Output the (x, y) coordinate of the center of the cell containing the given text.  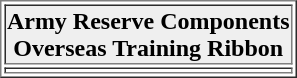
Army Reserve Components Overseas Training Ribbon (148, 34)
